Search for the cell housing the specified text and yield its [X, Y] center coordinate. 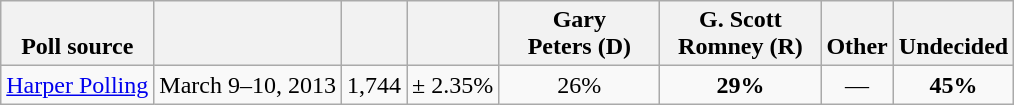
G. ScottRomney (R) [740, 34]
26% [580, 85]
— [857, 85]
45% [953, 85]
29% [740, 85]
Undecided [953, 34]
± 2.35% [453, 85]
GaryPeters (D) [580, 34]
March 9–10, 2013 [248, 85]
1,744 [374, 85]
Poll source [78, 34]
Other [857, 34]
Harper Polling [78, 85]
